Output the [X, Y] coordinate of the center of the cell containing the given text.  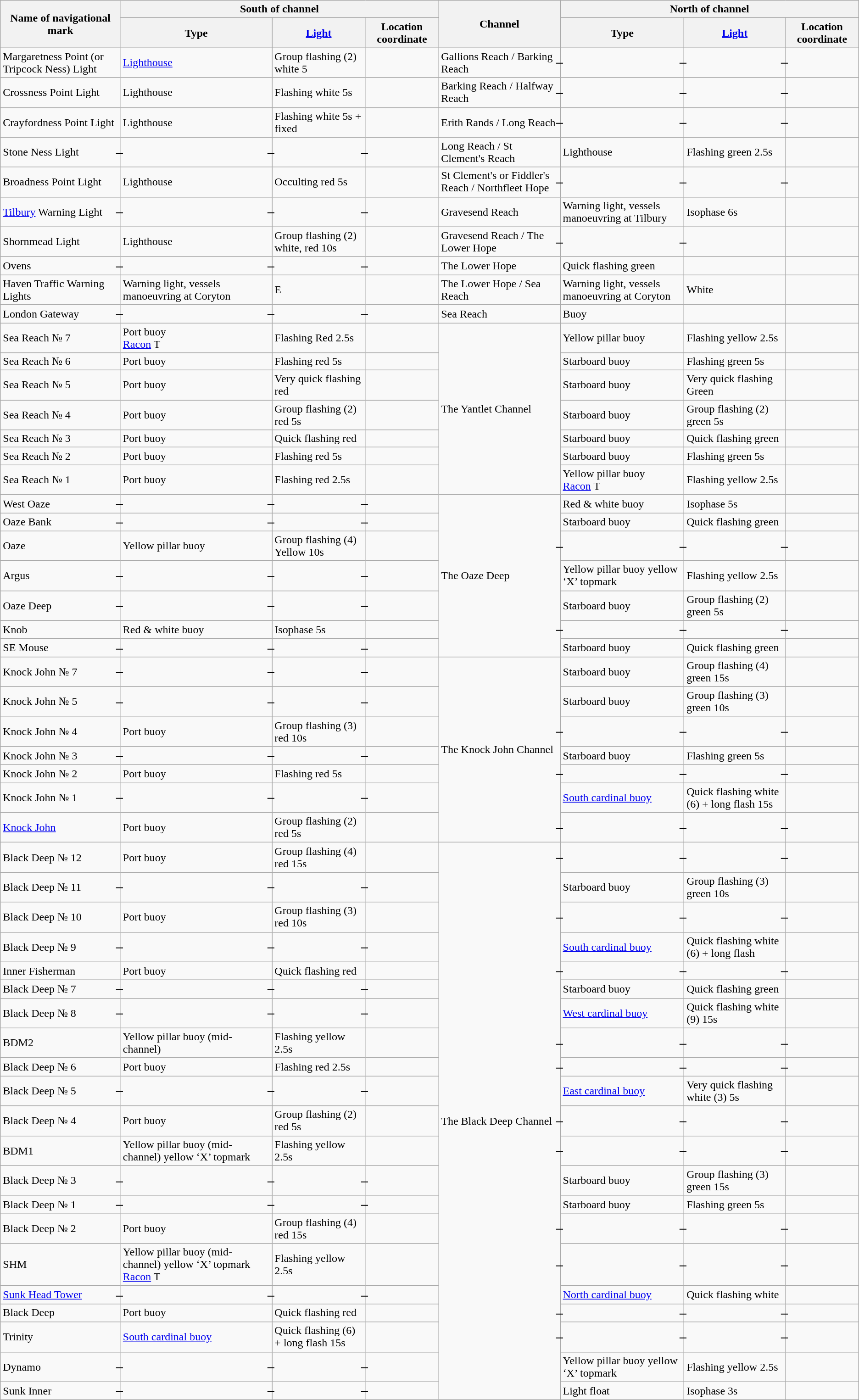
Gravesend Reach / The Lower Hope [499, 241]
Group flashing (4) Yellow 10s [318, 546]
Yellow pillar buoy (mid-channel) [196, 1043]
Sunk Head Tower [61, 1295]
Ovens [61, 266]
Knock John № 7 [61, 672]
Sea Reach № 6 [61, 362]
Flashing white 5s [318, 93]
Oaze Bank [61, 522]
Gravesend Reach [499, 212]
Warning light, vessels manoeuvring at Tilbury [622, 212]
Argus [61, 575]
The Black Deep Channel [499, 1121]
Knock John № 2 [61, 774]
Isophase 6s [735, 212]
Black Deep [61, 1313]
Black Deep № 1 [61, 1205]
Occulting red 5s [318, 182]
Very quick flashing red [318, 385]
Quick flashing white (6) + long flash [735, 947]
The Oaze Deep [499, 575]
The Knock John Channel [499, 749]
Isophase 3s [735, 1391]
Oaze [61, 546]
Yellow pillar buoy (mid-channel) yellow ‘X’ topmark [196, 1151]
Sea Reach № 1 [61, 480]
Knock John № 3 [61, 756]
North of channel [709, 9]
Tilbury Warning Light [61, 212]
Knock John № 5 [61, 701]
SE Mouse [61, 648]
Group flashing (4) green 15s [735, 672]
Name of navigational mark [61, 24]
Black Deep № 12 [61, 857]
Black Deep № 10 [61, 917]
Knock John № 1 [61, 798]
Crayfordness Point Light [61, 122]
Black Deep № 5 [61, 1091]
SHM [61, 1265]
London Gateway [61, 314]
Quick flashing white [735, 1295]
Sea Reach № 4 [61, 415]
Barking Reach / Halfway Reach [499, 93]
West cardinal buoy [622, 1013]
Black Deep № 8 [61, 1013]
Black Deep № 11 [61, 887]
The Lower Hope [499, 266]
Buoy [622, 314]
Oaze Deep [61, 606]
Knob [61, 630]
Yellow pillar buoy (mid-channel) yellow ‘X’ topmark Racon T [196, 1265]
BDM1 [61, 1151]
Channel [499, 24]
Sea Reach № 7 [61, 338]
BDM2 [61, 1043]
Gallions Reach / Barking Reach [499, 62]
Quick flashing white (6) + long flash 15s [735, 798]
Black Deep № 4 [61, 1121]
Light float [622, 1391]
Flashing green 2.5s [735, 152]
Sea Reach № 2 [61, 456]
Black Deep № 2 [61, 1229]
Group flashing (2) white 5 [318, 62]
Broadness Point Light [61, 182]
Sea Reach № 3 [61, 439]
Crossness Point Light [61, 93]
Sunk Inner [61, 1391]
Erith Rands / Long Reach [499, 122]
Quick flashing (6) + long flash 15s [318, 1337]
Shornmead Light [61, 241]
Haven Traffic Warning Lights [61, 290]
Trinity [61, 1337]
North cardinal buoy [622, 1295]
West Oaze [61, 504]
Black Deep № 9 [61, 947]
Stone Ness Light [61, 152]
Quick flashing white (9) 15s [735, 1013]
White [735, 290]
South of channel [279, 9]
Very quick flashing Green [735, 385]
Port buoyRacon T [196, 338]
The Lower Hope / Sea Reach [499, 290]
Long Reach / St Clement's Reach [499, 152]
Black Deep № 3 [61, 1180]
Black Deep № 7 [61, 989]
E [318, 290]
Flashing Red 2.5s [318, 338]
The Yantlet Channel [499, 409]
Black Deep № 6 [61, 1067]
Yellow pillar buoyRacon T [622, 480]
East cardinal buoy [622, 1091]
Inner Fisherman [61, 971]
St Clement's or Fiddler's Reach / Northfleet Hope [499, 182]
Sea Reach [499, 314]
Knock John [61, 828]
Group flashing (2) white, red 10s [318, 241]
Knock John № 4 [61, 731]
Sea Reach № 5 [61, 385]
Very quick flashing white (3) 5s [735, 1091]
Flashing white 5s + fixed [318, 122]
Group flashing (3) green 15s [735, 1180]
Margaretness Point (or Tripcock Ness) Light [61, 62]
Dynamo [61, 1367]
